Search for the cell housing the specified text and yield its [X, Y] center coordinate. 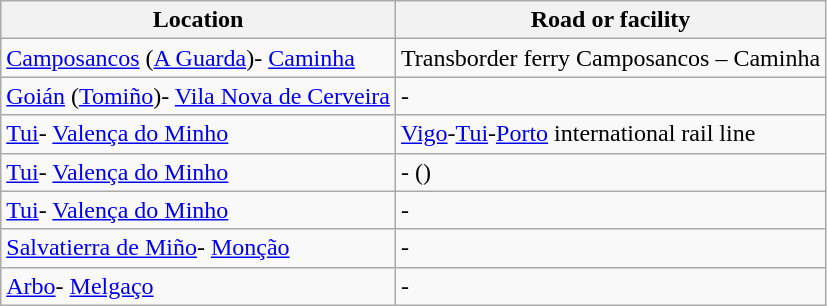
Goián (Tomiño)- Vila Nova de Cerveira [198, 96]
Vigo-Tui-Porto international rail line [610, 134]
- () [610, 172]
Location [198, 20]
Road or facility [610, 20]
Salvatierra de Miño- Monção [198, 248]
Arbo- Melgaço [198, 286]
Camposancos (A Guarda)- Caminha [198, 58]
Transborder ferry Camposancos – Caminha [610, 58]
